Find where the given text appears and provide that cell's center as (x, y) coordinate. 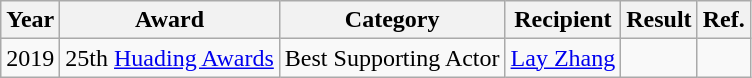
Ref. (724, 20)
2019 (30, 58)
Category (392, 20)
Result (659, 20)
Best Supporting Actor (392, 58)
Award (170, 20)
Year (30, 20)
Recipient (563, 20)
25th Huading Awards (170, 58)
Lay Zhang (563, 58)
